Locate the cell with the specified text and output its (x, y) center coordinate. 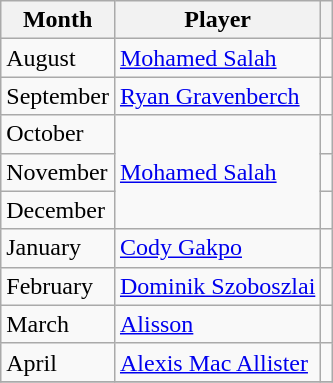
January (58, 248)
March (58, 324)
October (58, 134)
November (58, 172)
August (58, 58)
Alexis Mac Allister (217, 362)
Cody Gakpo (217, 248)
April (58, 362)
Month (58, 20)
Alisson (217, 324)
Dominik Szoboszlai (217, 286)
December (58, 210)
Ryan Gravenberch (217, 96)
Player (217, 20)
February (58, 286)
September (58, 96)
